Detect which cell encompasses the target text, then output its [X, Y] center coordinate. 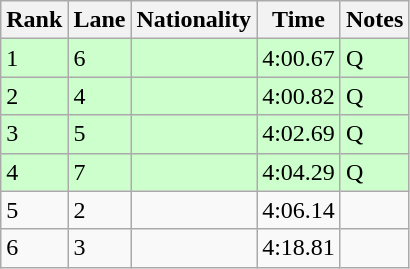
Notes [374, 20]
4:02.69 [299, 134]
1 [34, 58]
4:06.14 [299, 210]
7 [100, 172]
Time [299, 20]
Nationality [194, 20]
4:18.81 [299, 248]
4:00.67 [299, 58]
4:04.29 [299, 172]
4:00.82 [299, 96]
Lane [100, 20]
Rank [34, 20]
